Pinpoint the cell where the given text exists, returning its (X, Y) midpoint coordinate. 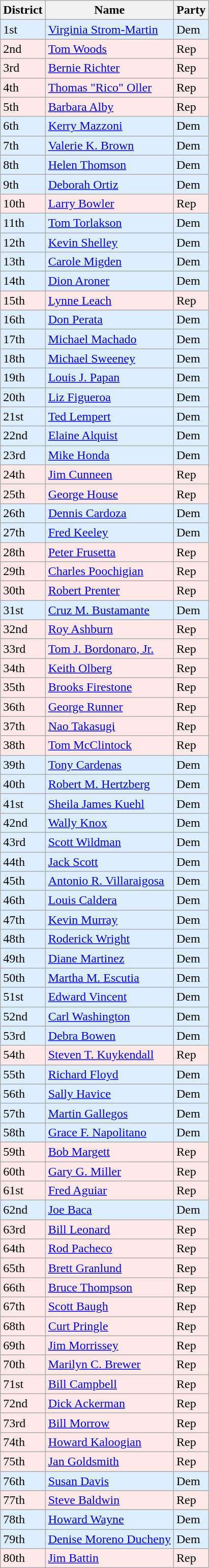
44th (23, 862)
4th (23, 87)
Sally Havice (109, 1094)
Robert M. Hertzberg (109, 784)
Kevin Shelley (109, 243)
Scott Baugh (109, 1307)
37th (23, 726)
Howard Kaloogian (109, 1442)
Nao Takasugi (109, 726)
Carl Washington (109, 1016)
75th (23, 1461)
48th (23, 939)
59th (23, 1152)
Edward Vincent (109, 997)
Liz Figueroa (109, 397)
Lynne Leach (109, 300)
Steven T. Kuykendall (109, 1055)
2nd (23, 49)
Carole Migden (109, 262)
25th (23, 494)
Tony Cardenas (109, 765)
39th (23, 765)
Barbara Alby (109, 107)
60th (23, 1171)
36th (23, 707)
35th (23, 687)
58th (23, 1132)
Tom J. Bordonaro, Jr. (109, 649)
Kevin Murray (109, 920)
18th (23, 358)
27th (23, 532)
38th (23, 745)
77th (23, 1500)
Michael Machado (109, 339)
Tom Woods (109, 49)
29th (23, 571)
6th (23, 126)
Valerie K. Brown (109, 145)
24th (23, 474)
72nd (23, 1403)
76th (23, 1481)
Michael Sweeney (109, 358)
52nd (23, 1016)
63rd (23, 1229)
41st (23, 803)
Antonio R. Villaraigosa (109, 881)
Grace F. Napolitano (109, 1132)
8th (23, 165)
55th (23, 1074)
Curt Pringle (109, 1326)
Virginia Strom-Martin (109, 29)
Martin Gallegos (109, 1113)
Denise Moreno Ducheny (109, 1539)
Dennis Cardoza (109, 513)
Scott Wildman (109, 842)
Dion Aroner (109, 281)
54th (23, 1055)
Kerry Mazzoni (109, 126)
78th (23, 1520)
10th (23, 203)
7th (23, 145)
57th (23, 1113)
74th (23, 1442)
George Runner (109, 707)
46th (23, 900)
47th (23, 920)
Dick Ackerman (109, 1403)
50th (23, 978)
70th (23, 1365)
71st (23, 1384)
80th (23, 1558)
68th (23, 1326)
Bernie Richter (109, 68)
Roderick Wright (109, 939)
Richard Floyd (109, 1074)
16th (23, 320)
Roy Ashburn (109, 629)
5th (23, 107)
Charles Poochigian (109, 571)
Helen Thomson (109, 165)
Jim Cunneen (109, 474)
Louis J. Papan (109, 378)
Howard Wayne (109, 1520)
73rd (23, 1423)
Bob Margett (109, 1152)
13th (23, 262)
Thomas "Rico" Oller (109, 87)
15th (23, 300)
Brooks Firestone (109, 687)
21st (23, 416)
49th (23, 958)
22nd (23, 436)
34th (23, 668)
30th (23, 591)
33rd (23, 649)
12th (23, 243)
23rd (23, 455)
Don Perata (109, 320)
40th (23, 784)
28th (23, 552)
Party (191, 10)
Steve Baldwin (109, 1500)
19th (23, 378)
Susan Davis (109, 1481)
Fred Keeley (109, 532)
9th (23, 184)
Mike Honda (109, 455)
61st (23, 1191)
Wally Knox (109, 823)
Name (109, 10)
Gary G. Miller (109, 1171)
69th (23, 1345)
Larry Bowler (109, 203)
3rd (23, 68)
11th (23, 223)
79th (23, 1539)
Jim Morrissey (109, 1345)
56th (23, 1094)
64th (23, 1249)
Robert Prenter (109, 591)
Martha M. Escutia (109, 978)
Bill Campbell (109, 1384)
Jim Battin (109, 1558)
Bruce Thompson (109, 1287)
17th (23, 339)
Joe Baca (109, 1210)
66th (23, 1287)
31st (23, 610)
Keith Olberg (109, 668)
Bill Morrow (109, 1423)
26th (23, 513)
51st (23, 997)
Jack Scott (109, 862)
District (23, 10)
20th (23, 397)
1st (23, 29)
Ted Lempert (109, 416)
14th (23, 281)
Cruz M. Bustamante (109, 610)
Tom McClintock (109, 745)
65th (23, 1268)
Sheila James Kuehl (109, 803)
Brett Granlund (109, 1268)
Deborah Ortiz (109, 184)
Elaine Alquist (109, 436)
Diane Martinez (109, 958)
Debra Bowen (109, 1036)
Fred Aguiar (109, 1191)
Peter Frusetta (109, 552)
53rd (23, 1036)
George House (109, 494)
Marilyn C. Brewer (109, 1365)
67th (23, 1307)
Bill Leonard (109, 1229)
Rod Pacheco (109, 1249)
Jan Goldsmith (109, 1461)
42nd (23, 823)
Tom Torlakson (109, 223)
43rd (23, 842)
Louis Caldera (109, 900)
32nd (23, 629)
62nd (23, 1210)
45th (23, 881)
